Locate the cell with the specified text and output its [X, Y] center coordinate. 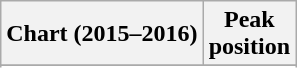
Peak position [249, 34]
Chart (2015–2016) [102, 34]
